Identify which cell holds the provided text, then report its [x, y] central coordinate. 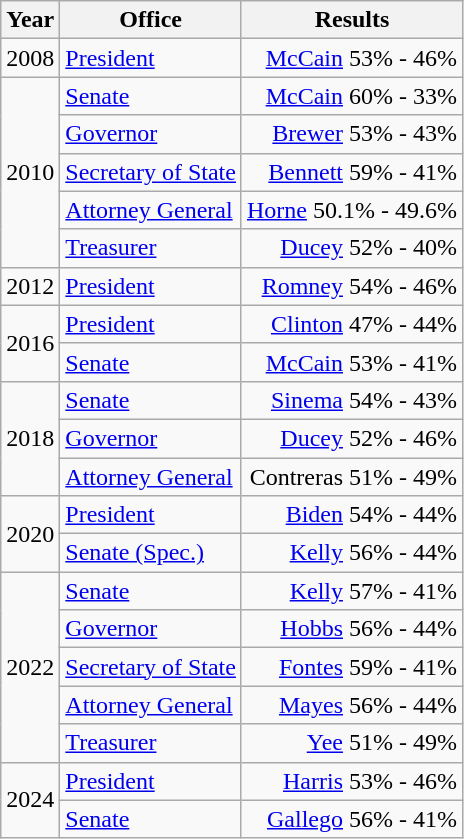
Office [151, 20]
Senate (Spec.) [151, 553]
2024 [30, 800]
McCain 53% - 41% [352, 362]
McCain 60% - 33% [352, 96]
Sinema 54% - 43% [352, 400]
Year [30, 20]
2018 [30, 438]
Gallego 56% - 41% [352, 819]
Biden 54% - 44% [352, 515]
Romney 54% - 46% [352, 286]
McCain 53% - 46% [352, 58]
Bennett 59% - 41% [352, 172]
Ducey 52% - 40% [352, 248]
Ducey 52% - 46% [352, 438]
2020 [30, 534]
Kelly 56% - 44% [352, 553]
2008 [30, 58]
Contreras 51% - 49% [352, 477]
Kelly 57% - 41% [352, 591]
Results [352, 20]
2012 [30, 286]
Brewer 53% - 43% [352, 134]
Mayes 56% - 44% [352, 705]
Clinton 47% - 44% [352, 324]
2010 [30, 172]
Yee 51% - 49% [352, 743]
2016 [30, 343]
Horne 50.1% - 49.6% [352, 210]
Fontes 59% - 41% [352, 667]
Harris 53% - 46% [352, 781]
2022 [30, 667]
Hobbs 56% - 44% [352, 629]
